Identify which cell holds the provided text, then report its (x, y) central coordinate. 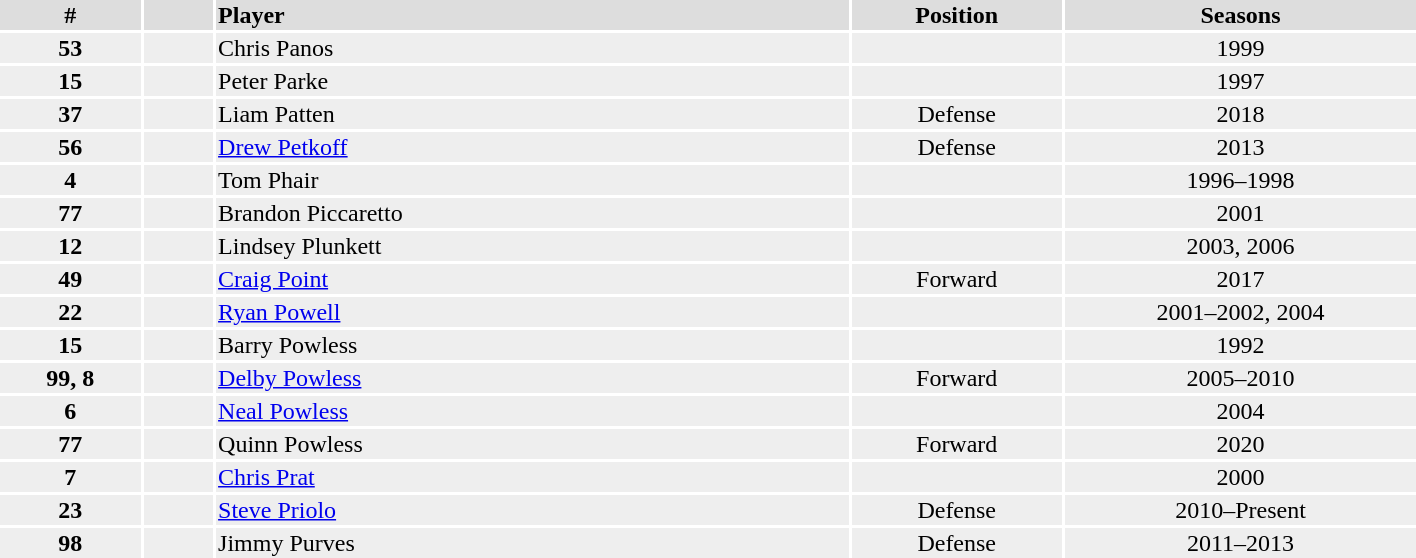
2017 (1240, 279)
2020 (1240, 444)
Quinn Powless (533, 444)
1996–1998 (1240, 180)
53 (70, 48)
56 (70, 147)
12 (70, 246)
Neal Powless (533, 411)
2001 (1240, 213)
4 (70, 180)
23 (70, 510)
1997 (1240, 81)
Craig Point (533, 279)
Chris Prat (533, 477)
Barry Powless (533, 345)
Seasons (1240, 15)
Ryan Powell (533, 312)
22 (70, 312)
Delby Powless (533, 378)
2013 (1240, 147)
2018 (1240, 114)
2001–2002, 2004 (1240, 312)
2000 (1240, 477)
Chris Panos (533, 48)
37 (70, 114)
Tom Phair (533, 180)
1992 (1240, 345)
2011–2013 (1240, 543)
1999 (1240, 48)
Jimmy Purves (533, 543)
6 (70, 411)
Peter Parke (533, 81)
Lindsey Plunkett (533, 246)
Drew Petkoff (533, 147)
7 (70, 477)
98 (70, 543)
Liam Patten (533, 114)
2010–Present (1240, 510)
99, 8 (70, 378)
2004 (1240, 411)
2005–2010 (1240, 378)
Player (533, 15)
Brandon Piccaretto (533, 213)
49 (70, 279)
2003, 2006 (1240, 246)
# (70, 15)
Steve Priolo (533, 510)
Position (956, 15)
